From the cell containing the given text, extract its center point as (X, Y) coordinate. 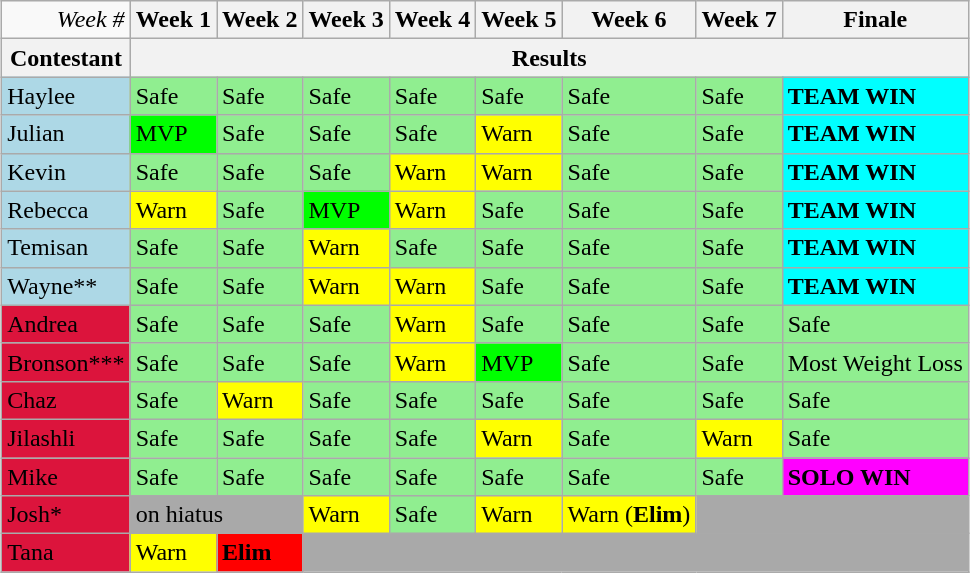
Mike (66, 477)
Bronson*** (66, 362)
Chaz (66, 400)
Tana (66, 553)
Week 3 (346, 20)
Kevin (66, 172)
Week 5 (519, 20)
Haylee (66, 96)
Warn (Elim) (629, 515)
Temisan (66, 248)
Elim (260, 553)
Week 1 (173, 20)
Week 7 (739, 20)
Rebecca (66, 210)
Most Weight Loss (875, 362)
Contestant (66, 58)
Week # (66, 20)
Week 6 (629, 20)
Week 2 (260, 20)
Wayne** (66, 286)
SOLO WIN (875, 477)
on hiatus (216, 515)
Josh* (66, 515)
Finale (875, 20)
Andrea (66, 324)
Week 4 (432, 20)
Jilashli (66, 438)
Julian (66, 134)
Results (549, 58)
